Determine the (X, Y) coordinate at the center of the cell enclosing the given text.  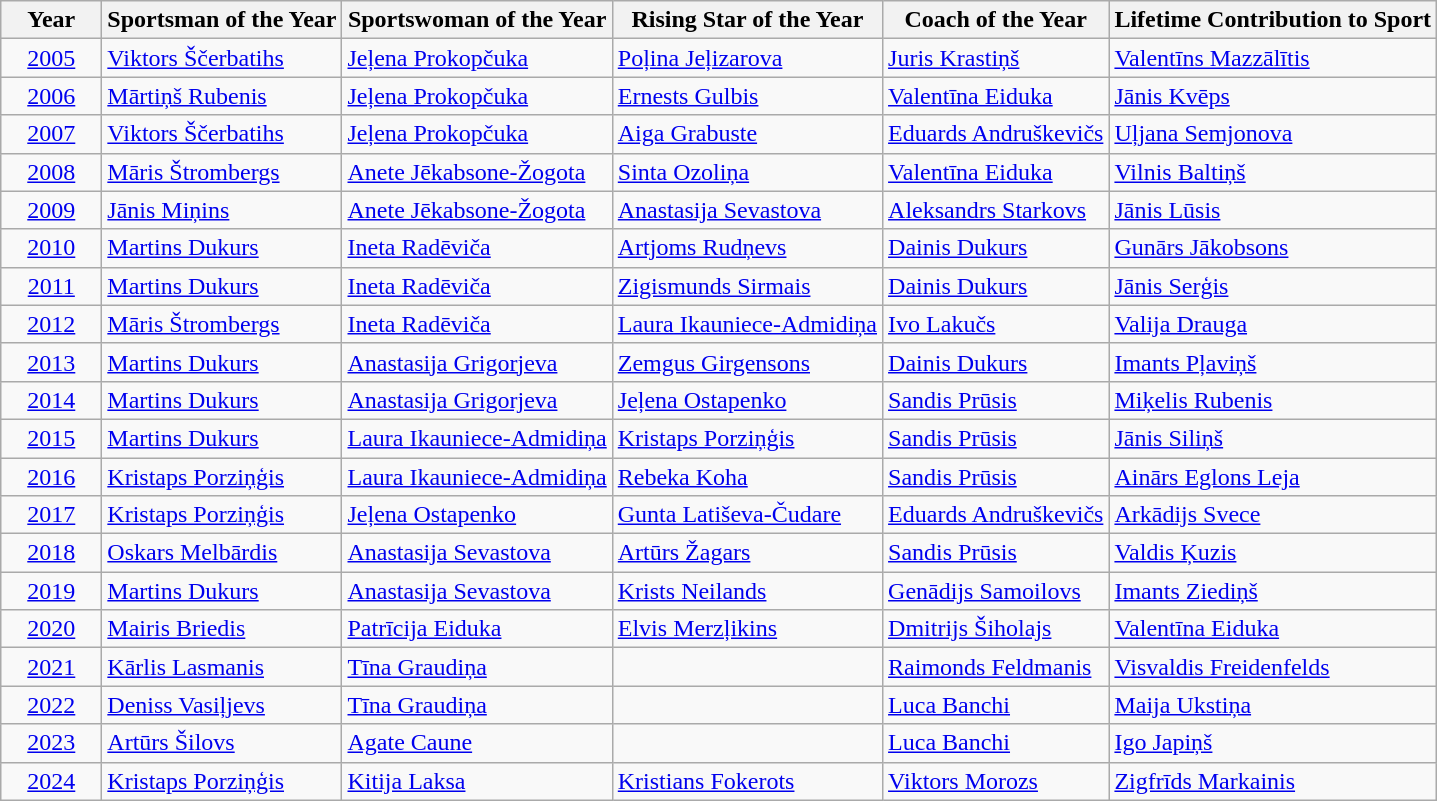
Sportswoman of the Year (477, 20)
Artūrs Šilovs (222, 743)
2014 (52, 400)
2011 (52, 286)
Sinta Ozoliņa (747, 172)
2016 (52, 477)
Valija Drauga (1273, 324)
Zemgus Girgensons (747, 362)
Ivo Lakučs (996, 324)
Uļjana Semjonova (1273, 134)
Rebeka Koha (747, 477)
Gunta Latiševa-Čudare (747, 515)
2022 (52, 705)
2009 (52, 210)
2010 (52, 248)
Jānis Lūsis (1273, 210)
Sportsman of the Year (222, 20)
Miķelis Rubenis (1273, 400)
Artūrs Žagars (747, 553)
2012 (52, 324)
Jānis Siliņš (1273, 438)
Krists Neilands (747, 591)
2005 (52, 58)
2008 (52, 172)
Zigfrīds Markainis (1273, 781)
Dmitrijs Šiholajs (996, 629)
Artjoms Rudņevs (747, 248)
Juris Krastiņš (996, 58)
2020 (52, 629)
Agate Caune (477, 743)
2021 (52, 667)
Coach of the Year (996, 20)
Imants Ziediņš (1273, 591)
2015 (52, 438)
Gunārs Jākobsons (1273, 248)
2024 (52, 781)
Maija Ukstiņa (1273, 705)
2013 (52, 362)
2017 (52, 515)
Rising Star of the Year (747, 20)
Jānis Kvēps (1273, 96)
Kitija Laksa (477, 781)
Year (52, 20)
Valentīns Mazzālītis (1273, 58)
Vilnis Baltiņš (1273, 172)
Elvis Merzļikins (747, 629)
Raimonds Feldmanis (996, 667)
Imants Pļaviņš (1273, 362)
Viktors Morozs (996, 781)
Poļina Jeļizarova (747, 58)
Aleksandrs Starkovs (996, 210)
Patrīcija Eiduka (477, 629)
Jānis Miņins (222, 210)
2006 (52, 96)
Mārtiņš Rubenis (222, 96)
Aiga Grabuste (747, 134)
2023 (52, 743)
Lifetime Contribution to Sport (1273, 20)
Genādijs Samoilovs (996, 591)
Arkādijs Svece (1273, 515)
Oskars Melbārdis (222, 553)
Valdis Ķuzis (1273, 553)
Kārlis Lasmanis (222, 667)
Zigismunds Sirmais (747, 286)
Mairis Briedis (222, 629)
2007 (52, 134)
Kristians Fokerots (747, 781)
2018 (52, 553)
Igo Japiņš (1273, 743)
Deniss Vasiļjevs (222, 705)
Ernests Gulbis (747, 96)
Jānis Serģis (1273, 286)
Visvaldis Freidenfelds (1273, 667)
Ainārs Eglons Leja (1273, 477)
2019 (52, 591)
